Extract the [x, y] coordinate from the center of the cell holding the provided text.  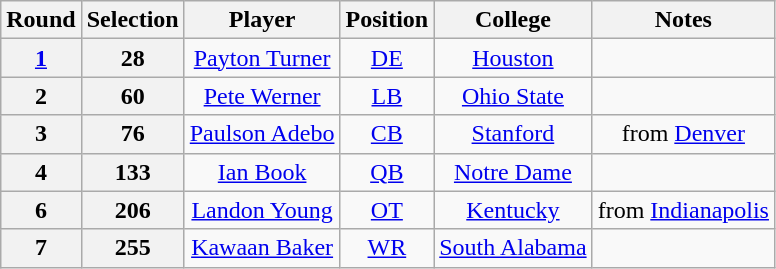
CB [387, 134]
DE [387, 58]
WR [387, 248]
Player [262, 20]
Paulson Adebo [262, 134]
133 [132, 172]
60 [132, 96]
Kawaan Baker [262, 248]
76 [132, 134]
QB [387, 172]
Ian Book [262, 172]
OT [387, 210]
LB [387, 96]
206 [132, 210]
Selection [132, 20]
Pete Werner [262, 96]
Round [41, 20]
Kentucky [513, 210]
1 [41, 58]
Stanford [513, 134]
Position [387, 20]
28 [132, 58]
Ohio State [513, 96]
Payton Turner [262, 58]
3 [41, 134]
Notre Dame [513, 172]
from Denver [683, 134]
Landon Young [262, 210]
Notes [683, 20]
South Alabama [513, 248]
Houston [513, 58]
7 [41, 248]
6 [41, 210]
255 [132, 248]
4 [41, 172]
2 [41, 96]
from Indianapolis [683, 210]
College [513, 20]
